From the cell containing the given text, extract its center point as [x, y] coordinate. 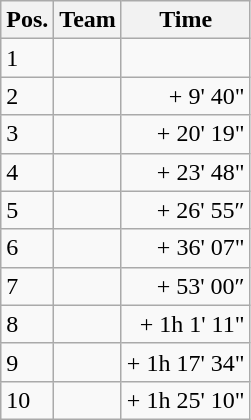
8 [28, 324]
9 [28, 362]
4 [28, 172]
+ 1h 17' 34" [186, 362]
2 [28, 96]
+ 9' 40" [186, 96]
3 [28, 134]
+ 26' 55″ [186, 210]
Time [186, 20]
+ 1h 1' 11" [186, 324]
1 [28, 58]
Team [88, 20]
5 [28, 210]
6 [28, 248]
+ 23' 48" [186, 172]
+ 53' 00″ [186, 286]
+ 36' 07" [186, 248]
7 [28, 286]
Pos. [28, 20]
+ 20' 19" [186, 134]
10 [28, 400]
+ 1h 25' 10" [186, 400]
